For the text-containing cell, return its midpoint in [x, y] coordinate format. 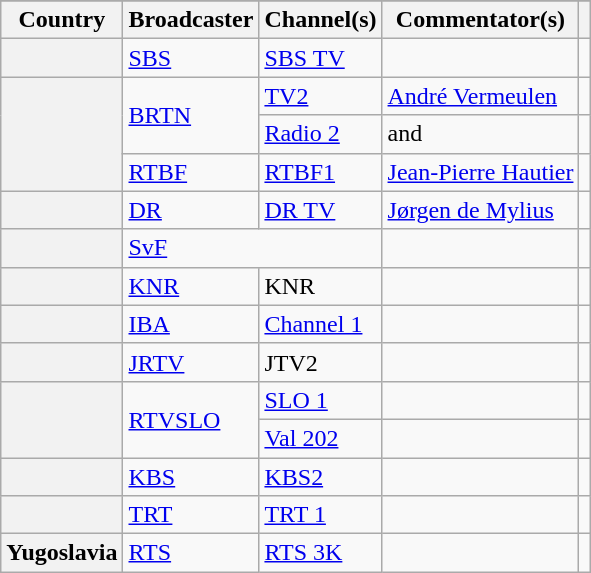
Channel(s) [320, 20]
Val 202 [320, 438]
SLO 1 [320, 400]
Commentator(s) [480, 20]
RTS [191, 553]
André Vermeulen [480, 96]
TV2 [320, 96]
Broadcaster [191, 20]
BRTN [191, 115]
JRTV [191, 362]
IBA [191, 324]
Radio 2 [320, 134]
RTBF [191, 172]
and [480, 134]
SvF [252, 248]
RTVSLO [191, 419]
Channel 1 [320, 324]
Jean-Pierre Hautier [480, 172]
KBS [191, 477]
RTBF1 [320, 172]
SBS TV [320, 58]
Country [62, 20]
JTV2 [320, 362]
RTS 3K [320, 553]
KBS2 [320, 477]
TRT [191, 515]
SBS [191, 58]
Jørgen de Mylius [480, 210]
DR [191, 210]
DR TV [320, 210]
TRT 1 [320, 515]
Yugoslavia [62, 553]
